Return [X, Y] of the center of cell containing provided text 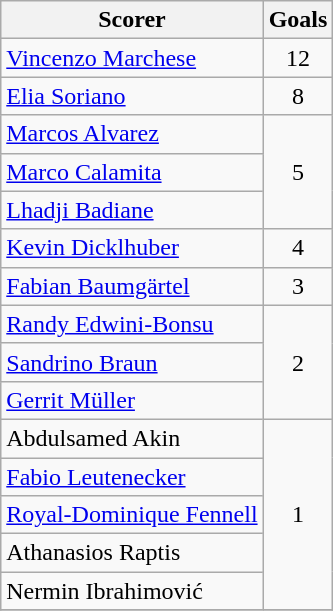
Scorer [132, 20]
Marco Calamita [132, 172]
4 [298, 248]
Goals [298, 20]
Kevin Dicklhuber [132, 248]
Fabian Baumgärtel [132, 286]
Marcos Alvarez [132, 134]
2 [298, 362]
Vincenzo Marchese [132, 58]
Royal-Dominique Fennell [132, 515]
Elia Soriano [132, 96]
Fabio Leutenecker [132, 477]
8 [298, 96]
Athanasios Raptis [132, 553]
12 [298, 58]
Sandrino Braun [132, 362]
1 [298, 514]
Abdulsamed Akin [132, 438]
Lhadji Badiane [132, 210]
5 [298, 172]
Gerrit Müller [132, 400]
3 [298, 286]
Randy Edwini-Bonsu [132, 324]
Nermin Ibrahimović [132, 591]
